Search for the cell housing the specified text and yield its (x, y) center coordinate. 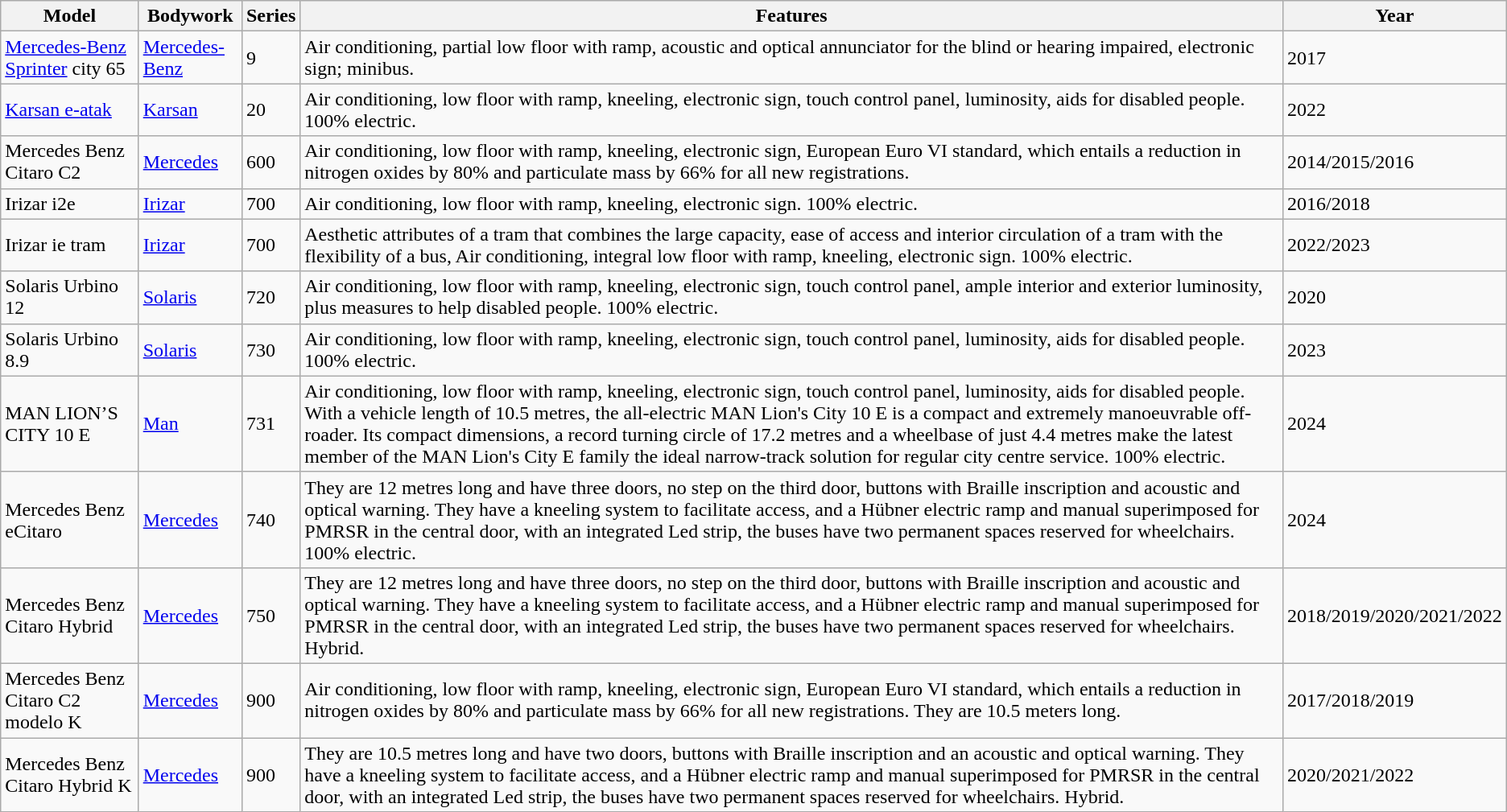
Irizar i2e (69, 204)
731 (270, 423)
20 (270, 109)
Mercedes Benz Citaro C2 (69, 163)
2016/2018 (1394, 204)
9 (270, 58)
2017 (1394, 58)
730 (270, 349)
Mercedes-Benz (190, 58)
Karsan e-atak (69, 109)
Solaris Urbino 8.9 (69, 349)
Solaris Urbino 12 (69, 298)
720 (270, 298)
2014/2015/2016 (1394, 163)
Mercedes Benz Citaro Hybrid (69, 615)
2020 (1394, 298)
2020/2021/2022 (1394, 774)
Mercedes Benz eCitaro (69, 520)
Irizar ie tram (69, 245)
Features (792, 16)
600 (270, 163)
2018/2019/2020/2021/2022 (1394, 615)
750 (270, 615)
2023 (1394, 349)
2022 (1394, 109)
Mercedes Benz Citaro C2 modelo K (69, 700)
Man (190, 423)
Mercedes-Benz Sprinter city 65 (69, 58)
MAN LION’S CITY 10 E (69, 423)
Mercedes Benz Citaro Hybrid K (69, 774)
740 (270, 520)
Air conditioning, partial low floor with ramp, acoustic and optical annunciator for the blind or hearing impaired, electronic sign; minibus. (792, 58)
Model (69, 16)
Karsan (190, 109)
2017/2018/2019 (1394, 700)
Bodywork (190, 16)
2022/2023 (1394, 245)
Series (270, 16)
Air conditioning, low floor with ramp, kneeling, electronic sign. 100% electric. (792, 204)
Year (1394, 16)
